Search for the cell housing the specified text and yield its [x, y] center coordinate. 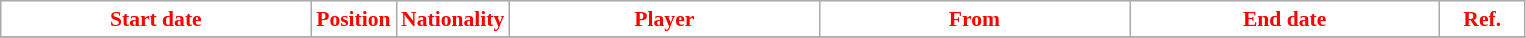
Player [664, 19]
Ref. [1482, 19]
From [974, 19]
Nationality [452, 19]
End date [1285, 19]
Start date [156, 19]
Position [354, 19]
